Find where the given text appears and provide that cell's center as (X, Y) coordinate. 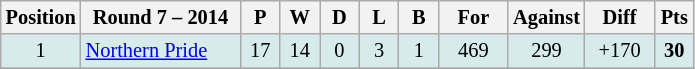
299 (546, 51)
P (260, 17)
469 (474, 51)
30 (674, 51)
Position (41, 17)
Against (546, 17)
L (379, 17)
For (474, 17)
Northern Pride (161, 51)
Diff (620, 17)
B (419, 17)
D (340, 17)
Round 7 – 2014 (161, 17)
0 (340, 51)
3 (379, 51)
Pts (674, 17)
W (300, 17)
14 (300, 51)
+170 (620, 51)
17 (260, 51)
